From the cell containing the given text, extract its center point as [x, y] coordinate. 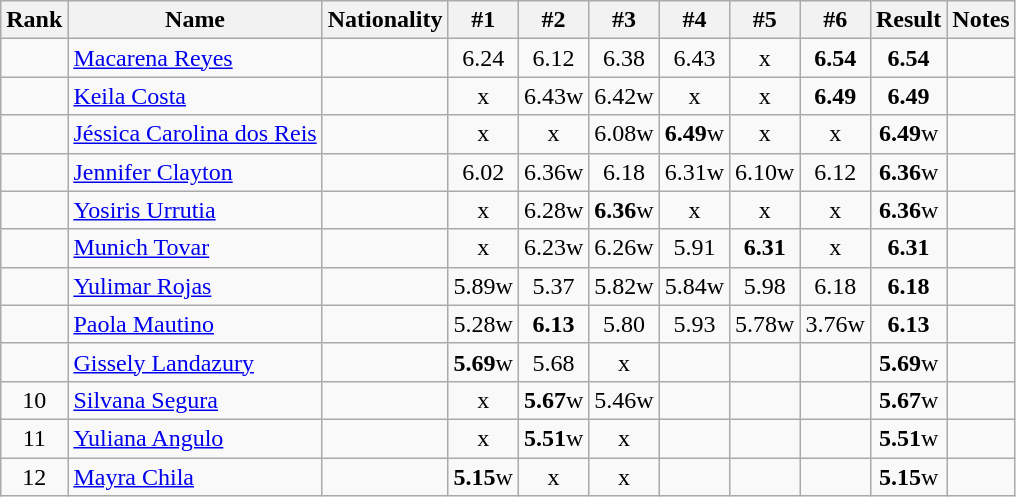
6.02 [483, 172]
3.76w [835, 324]
6.24 [483, 58]
Result [908, 20]
Nationality [385, 20]
6.43w [553, 96]
#3 [624, 20]
Keila Costa [195, 96]
Gissely Landazury [195, 362]
6.31w [694, 172]
12 [34, 477]
#4 [694, 20]
5.89w [483, 286]
6.28w [553, 210]
5.28w [483, 324]
Jéssica Carolina dos Reis [195, 134]
6.26w [624, 248]
6.43 [694, 58]
6.42w [624, 96]
Rank [34, 20]
Notes [981, 20]
5.80 [624, 324]
5.93 [694, 324]
6.23w [553, 248]
Munich Tovar [195, 248]
5.46w [624, 400]
Mayra Chila [195, 477]
#6 [835, 20]
Yosiris Urrutia [195, 210]
5.68 [553, 362]
5.91 [694, 248]
6.10w [765, 172]
#5 [765, 20]
5.98 [765, 286]
6.38 [624, 58]
5.84w [694, 286]
5.78w [765, 324]
5.37 [553, 286]
Yuliana Angulo [195, 438]
Paola Mautino [195, 324]
Yulimar Rojas [195, 286]
#2 [553, 20]
#1 [483, 20]
10 [34, 400]
Jennifer Clayton [195, 172]
Silvana Segura [195, 400]
6.08w [624, 134]
11 [34, 438]
5.82w [624, 286]
Name [195, 20]
Macarena Reyes [195, 58]
